Detect which cell encompasses the target text, then output its (x, y) center coordinate. 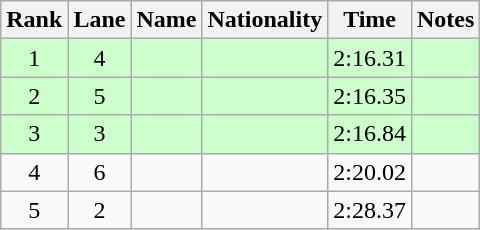
6 (100, 172)
Rank (34, 20)
2:28.37 (370, 210)
2:16.31 (370, 58)
1 (34, 58)
2:16.84 (370, 134)
Time (370, 20)
Name (166, 20)
Lane (100, 20)
2:20.02 (370, 172)
Notes (445, 20)
2:16.35 (370, 96)
Nationality (265, 20)
